Scan for the cell matching the given text and deliver its [x, y] coordinate at center. 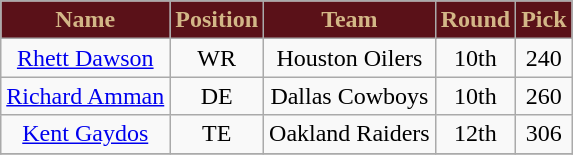
306 [544, 134]
260 [544, 96]
WR [217, 58]
DE [217, 96]
Kent Gaydos [86, 134]
Team [350, 20]
Rhett Dawson [86, 58]
Richard Amman [86, 96]
Round [475, 20]
Name [86, 20]
Houston Oilers [350, 58]
240 [544, 58]
TE [217, 134]
Pick [544, 20]
Oakland Raiders [350, 134]
12th [475, 134]
Position [217, 20]
Dallas Cowboys [350, 96]
